Determine the (x, y) coordinate at the center of the cell enclosing the given text.  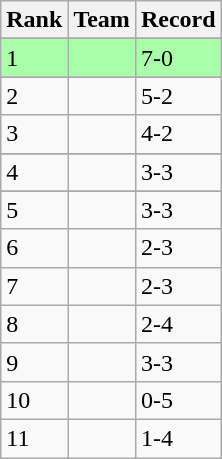
0-5 (178, 400)
5-2 (178, 96)
Record (178, 20)
Team (102, 20)
10 (34, 400)
3 (34, 134)
9 (34, 362)
2-4 (178, 324)
4 (34, 172)
7 (34, 286)
1 (34, 58)
1-4 (178, 438)
5 (34, 210)
11 (34, 438)
7-0 (178, 58)
6 (34, 248)
Rank (34, 20)
8 (34, 324)
4-2 (178, 134)
2 (34, 96)
